Provide the [x, y] coordinate of the cell's center where the given text is located.  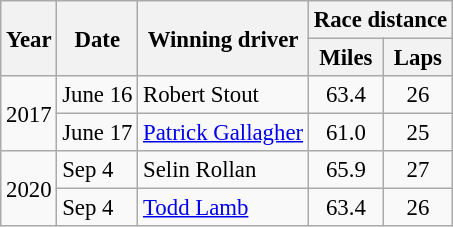
65.9 [346, 170]
Year [29, 38]
Race distance [380, 20]
2017 [29, 114]
2020 [29, 188]
Patrick Gallagher [224, 133]
Selin Rollan [224, 170]
Date [98, 38]
25 [418, 133]
Laps [418, 58]
27 [418, 170]
Robert Stout [224, 95]
June 17 [98, 133]
Winning driver [224, 38]
Todd Lamb [224, 208]
61.0 [346, 133]
Miles [346, 58]
June 16 [98, 95]
